Identify which cell holds the provided text, then report its [X, Y] central coordinate. 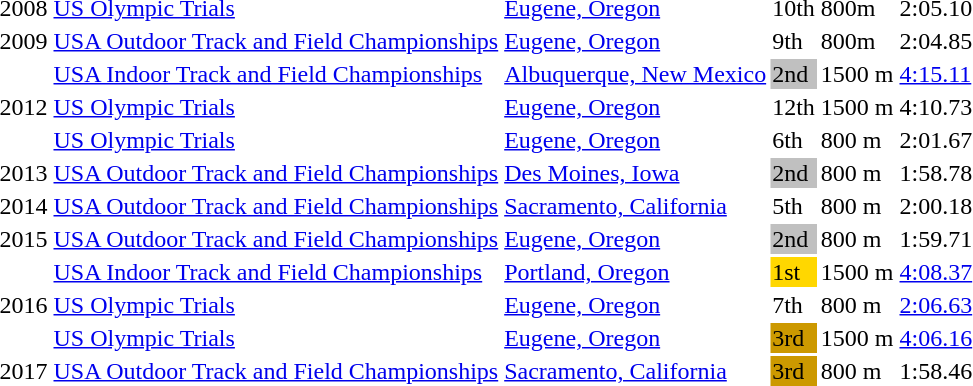
5th [794, 206]
9th [794, 41]
12th [794, 107]
6th [794, 140]
7th [794, 305]
Portland, Oregon [636, 272]
1st [794, 272]
800m [857, 41]
Des Moines, Iowa [636, 173]
Albuquerque, New Mexico [636, 74]
